Search for the cell housing the specified text and yield its [x, y] center coordinate. 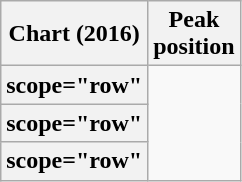
Peakposition [194, 34]
Chart (2016) [74, 34]
